Return the (x, y) coordinate for the center point of the cell that contains the specified text.  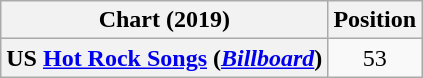
Chart (2019) (164, 20)
US Hot Rock Songs (Billboard) (164, 58)
53 (375, 58)
Position (375, 20)
